Return (X, Y) of the center of cell containing provided text 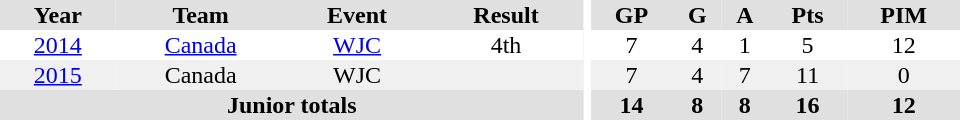
Pts (808, 15)
5 (808, 45)
4th (506, 45)
Event (358, 15)
11 (808, 75)
0 (904, 75)
Result (506, 15)
2014 (58, 45)
Year (58, 15)
16 (808, 105)
PIM (904, 15)
1 (745, 45)
A (745, 15)
14 (631, 105)
Junior totals (292, 105)
GP (631, 15)
Team (201, 15)
G (698, 15)
2015 (58, 75)
